Pinpoint the cell where the given text exists, returning its [x, y] midpoint coordinate. 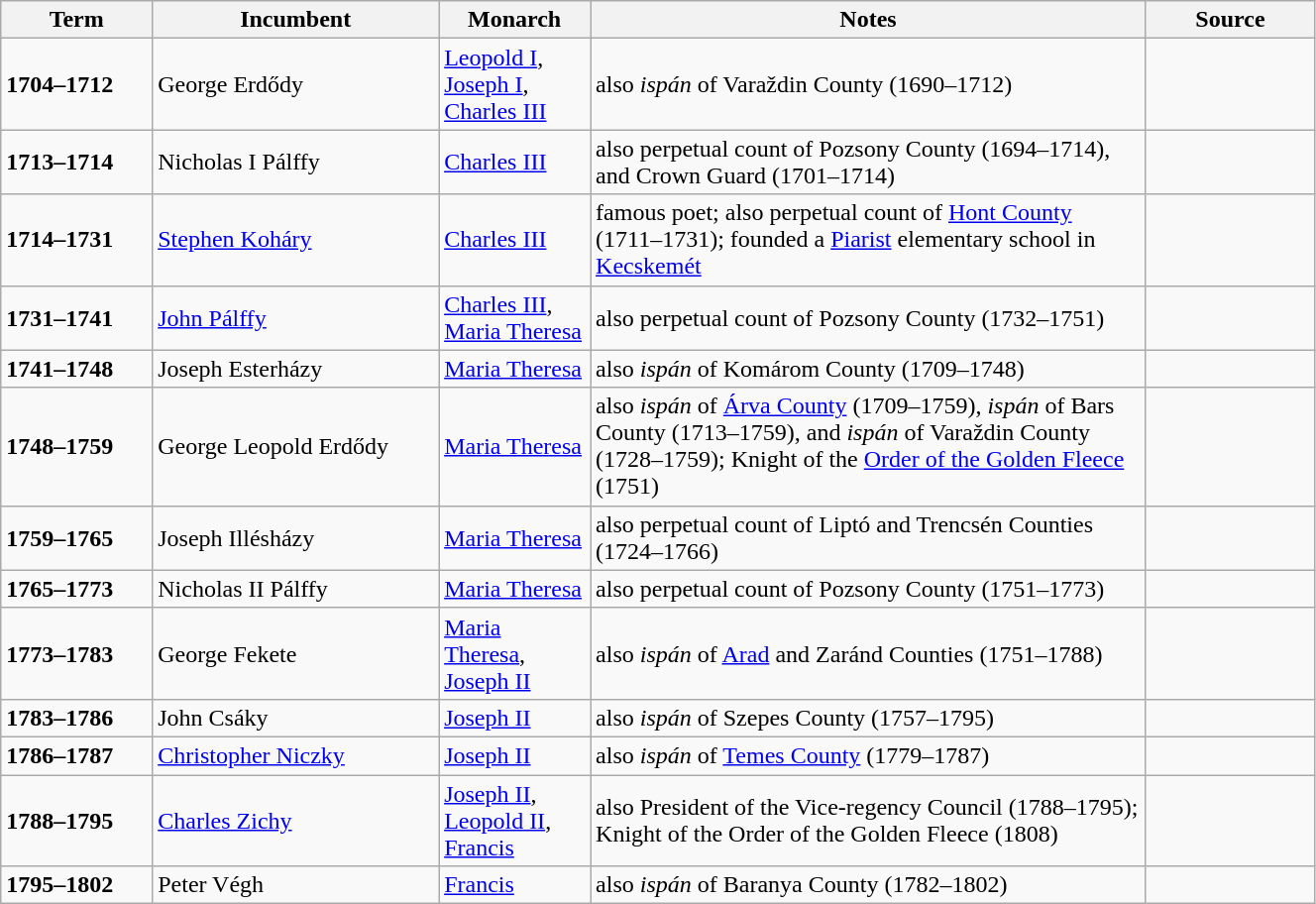
1786–1787 [77, 755]
also ispán of Baranya County (1782–1802) [868, 885]
George Fekete [295, 653]
also ispán of Temes County (1779–1787) [868, 755]
Stephen Koháry [295, 240]
1704–1712 [77, 84]
Notes [868, 20]
Charles III,Maria Theresa [515, 317]
also President of the Vice-regency Council (1788–1795); Knight of the Order of the Golden Fleece (1808) [868, 821]
Joseph II,Leopold II,Francis [515, 821]
John Csáky [295, 718]
Christopher Niczky [295, 755]
1788–1795 [77, 821]
1714–1731 [77, 240]
1765–1773 [77, 589]
also perpetual count of Liptó and Trencsén Counties (1724–1766) [868, 537]
1741–1748 [77, 369]
also perpetual count of Pozsony County (1751–1773) [868, 589]
Francis [515, 885]
also ispán of Arad and Zaránd Counties (1751–1788) [868, 653]
1748–1759 [77, 446]
famous poet; also perpetual count of Hont County (1711–1731); founded a Piarist elementary school in Kecskemét [868, 240]
John Pálffy [295, 317]
Maria Theresa,Joseph II [515, 653]
Leopold I,Joseph I,Charles III [515, 84]
1731–1741 [77, 317]
also ispán of Komárom County (1709–1748) [868, 369]
Charles Zichy [295, 821]
Joseph Illésházy [295, 537]
Nicholas I Pálffy [295, 163]
Joseph Esterházy [295, 369]
1783–1786 [77, 718]
George Erdődy [295, 84]
Monarch [515, 20]
also perpetual count of Pozsony County (1732–1751) [868, 317]
also perpetual count of Pozsony County (1694–1714), and Crown Guard (1701–1714) [868, 163]
Incumbent [295, 20]
also ispán of Varaždin County (1690–1712) [868, 84]
George Leopold Erdődy [295, 446]
1713–1714 [77, 163]
1759–1765 [77, 537]
1773–1783 [77, 653]
Nicholas II Pálffy [295, 589]
Term [77, 20]
Peter Végh [295, 885]
Source [1230, 20]
1795–1802 [77, 885]
also ispán of Szepes County (1757–1795) [868, 718]
